Locate the cell with the specified text and output its [x, y] center coordinate. 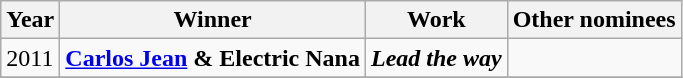
Work [436, 20]
2011 [30, 58]
Other nominees [594, 20]
Lead the way [436, 58]
Winner [213, 20]
Carlos Jean & Electric Nana [213, 58]
Year [30, 20]
